Scan for the cell matching the given text and deliver its (X, Y) coordinate at center. 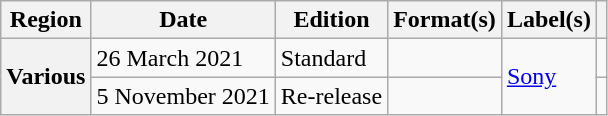
Label(s) (548, 20)
Various (46, 77)
Edition (331, 20)
5 November 2021 (183, 96)
Format(s) (445, 20)
Standard (331, 58)
Sony (548, 77)
Date (183, 20)
Re-release (331, 96)
26 March 2021 (183, 58)
Region (46, 20)
